Capture the cell that displays the provided text and extract its (X, Y) central coordinate. 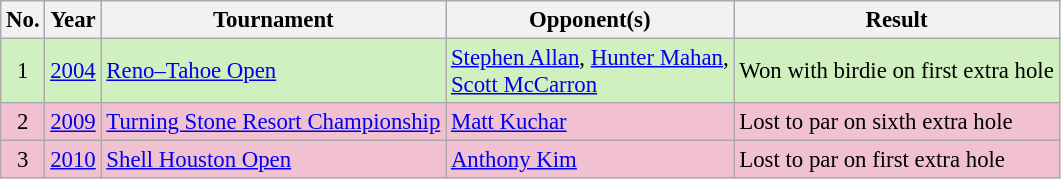
Lost to par on sixth extra hole (896, 122)
3 (23, 160)
2004 (73, 72)
No. (23, 20)
Opponent(s) (590, 20)
Tournament (274, 20)
Shell Houston Open (274, 160)
Stephen Allan, Hunter Mahan, Scott McCarron (590, 72)
Matt Kuchar (590, 122)
Reno–Tahoe Open (274, 72)
Year (73, 20)
Lost to par on first extra hole (896, 160)
1 (23, 72)
2009 (73, 122)
Result (896, 20)
Turning Stone Resort Championship (274, 122)
2010 (73, 160)
Won with birdie on first extra hole (896, 72)
Anthony Kim (590, 160)
2 (23, 122)
